Search for the cell housing the specified text and yield its (x, y) center coordinate. 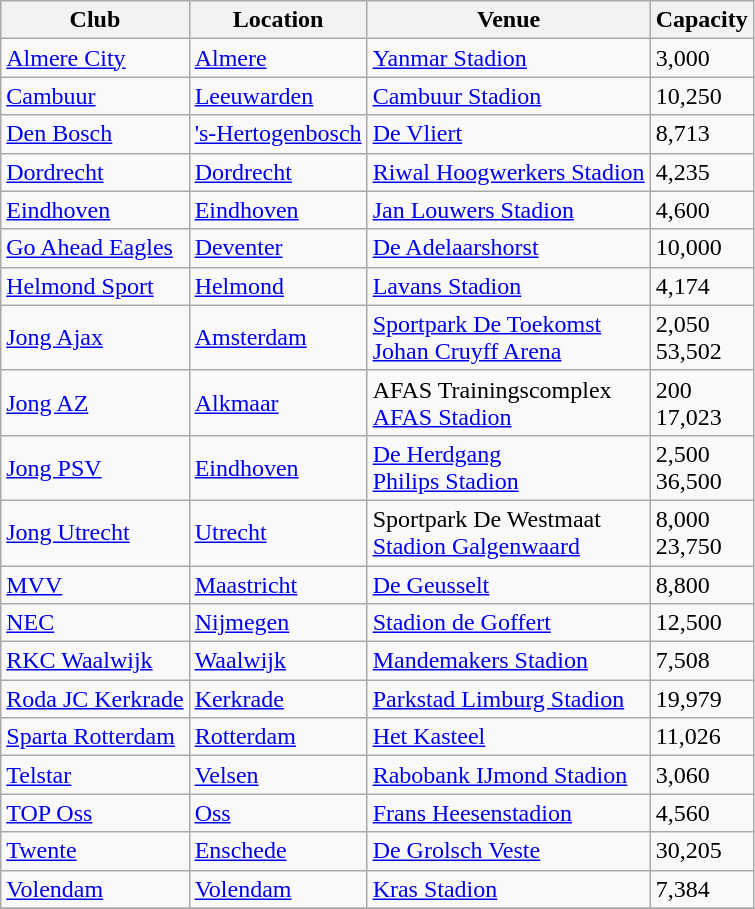
Velsen (278, 775)
RKC Waalwijk (95, 661)
Waalwijk (278, 661)
Sparta Rotterdam (95, 737)
Twente (95, 851)
Kras Stadion (508, 889)
MVV (95, 585)
Parkstad Limburg Stadion (508, 699)
Sportpark De WestmaatStadion Galgenwaard (508, 532)
Telstar (95, 775)
2,50036,500 (702, 468)
Jong PSV (95, 468)
Almere City (95, 58)
19,979 (702, 699)
10,000 (702, 248)
Amsterdam (278, 338)
11,026 (702, 737)
Nijmegen (278, 623)
8,00023,750 (702, 532)
Club (95, 20)
Kerkrade (278, 699)
4,560 (702, 813)
TOP Oss (95, 813)
De Geusselt (508, 585)
20017,023 (702, 402)
Capacity (702, 20)
AFAS TrainingscomplexAFAS Stadion (508, 402)
Rabobank IJmond Stadion (508, 775)
Den Bosch (95, 134)
Jong AZ (95, 402)
Cambuur (95, 96)
Frans Heesenstadion (508, 813)
12,500 (702, 623)
Het Kasteel (508, 737)
4,235 (702, 172)
Deventer (278, 248)
3,060 (702, 775)
's-Hertogenbosch (278, 134)
Utrecht (278, 532)
Oss (278, 813)
Roda JC Kerkrade (95, 699)
Venue (508, 20)
Leeuwarden (278, 96)
Yanmar Stadion (508, 58)
30,205 (702, 851)
Alkmaar (278, 402)
Stadion de Goffert (508, 623)
Sportpark De ToekomstJohan Cruyff Arena (508, 338)
10,250 (702, 96)
3,000 (702, 58)
Jan Louwers Stadion (508, 210)
De Vliert (508, 134)
Jong Ajax (95, 338)
Lavans Stadion (508, 286)
2,05053,502 (702, 338)
NEC (95, 623)
4,174 (702, 286)
Go Ahead Eagles (95, 248)
De Grolsch Veste (508, 851)
De Adelaarshorst (508, 248)
Cambuur Stadion (508, 96)
Rotterdam (278, 737)
8,713 (702, 134)
Almere (278, 58)
4,600 (702, 210)
Mandemakers Stadion (508, 661)
Helmond Sport (95, 286)
Jong Utrecht (95, 532)
8,800 (702, 585)
7,508 (702, 661)
Maastricht (278, 585)
7,384 (702, 889)
Helmond (278, 286)
Enschede (278, 851)
De HerdgangPhilips Stadion (508, 468)
Location (278, 20)
Riwal Hoogwerkers Stadion (508, 172)
